Output the (x, y) coordinate of the center of the cell containing the given text.  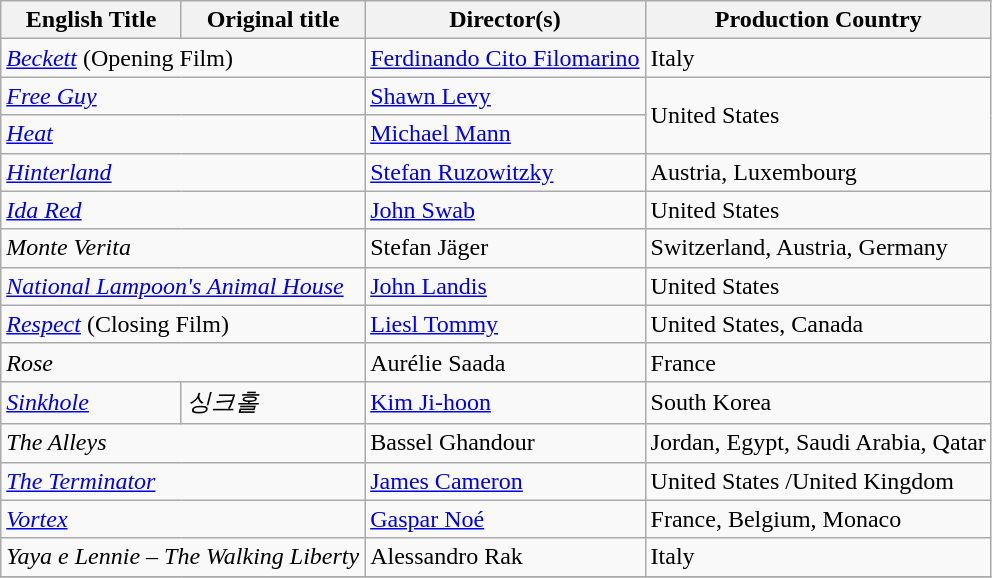
South Korea (818, 402)
John Landis (505, 286)
Production Country (818, 20)
Stefan Ruzowitzky (505, 172)
Respect (Closing Film) (183, 324)
Liesl Tommy (505, 324)
France, Belgium, Monaco (818, 519)
Aurélie Saada (505, 362)
Hinterland (183, 172)
Ida Red (183, 210)
Kim Ji-hoon (505, 402)
The Terminator (183, 481)
Sinkhole (92, 402)
Heat (183, 134)
Gaspar Noé (505, 519)
Michael Mann (505, 134)
United States, Canada (818, 324)
싱크홀 (272, 402)
Bassel Ghandour (505, 443)
France (818, 362)
United States /United Kingdom (818, 481)
The Alleys (183, 443)
Original title (272, 20)
Yaya e Lennie – The Walking Liberty (183, 557)
Rose (183, 362)
Austria, Luxembourg (818, 172)
Alessandro Rak (505, 557)
Director(s) (505, 20)
English Title (92, 20)
Monte Verita (183, 248)
National Lampoon's Animal House (183, 286)
Stefan Jäger (505, 248)
John Swab (505, 210)
Switzerland, Austria, Germany (818, 248)
Jordan, Egypt, Saudi Arabia, Qatar (818, 443)
James Cameron (505, 481)
Beckett (Opening Film) (183, 58)
Vortex (183, 519)
Shawn Levy (505, 96)
Ferdinando Cito Filomarino (505, 58)
Free Guy (183, 96)
